Return the (X, Y) coordinate for the center point of the cell that contains the specified text.  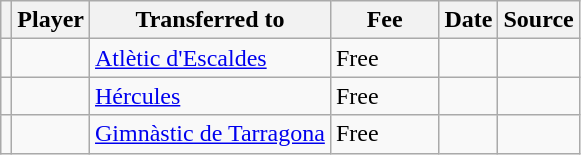
Fee (384, 20)
Transferred to (210, 20)
Date (468, 20)
Hércules (210, 96)
Player (51, 20)
Atlètic d'Escaldes (210, 58)
Gimnàstic de Tarragona (210, 134)
Source (538, 20)
